Determine the (X, Y) coordinate at the center of the cell enclosing the given text.  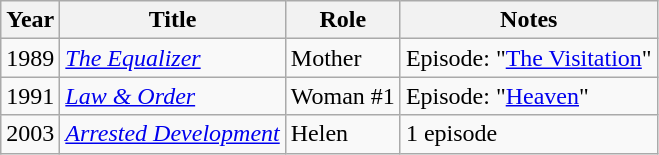
Woman #1 (342, 96)
Year (30, 20)
Episode: "Heaven" (528, 96)
Role (342, 20)
Episode: "The Visitation" (528, 58)
1991 (30, 96)
Title (172, 20)
2003 (30, 134)
1 episode (528, 134)
Arrested Development (172, 134)
Mother (342, 58)
The Equalizer (172, 58)
Helen (342, 134)
1989 (30, 58)
Law & Order (172, 96)
Notes (528, 20)
